Detect which cell encompasses the target text, then output its (x, y) center coordinate. 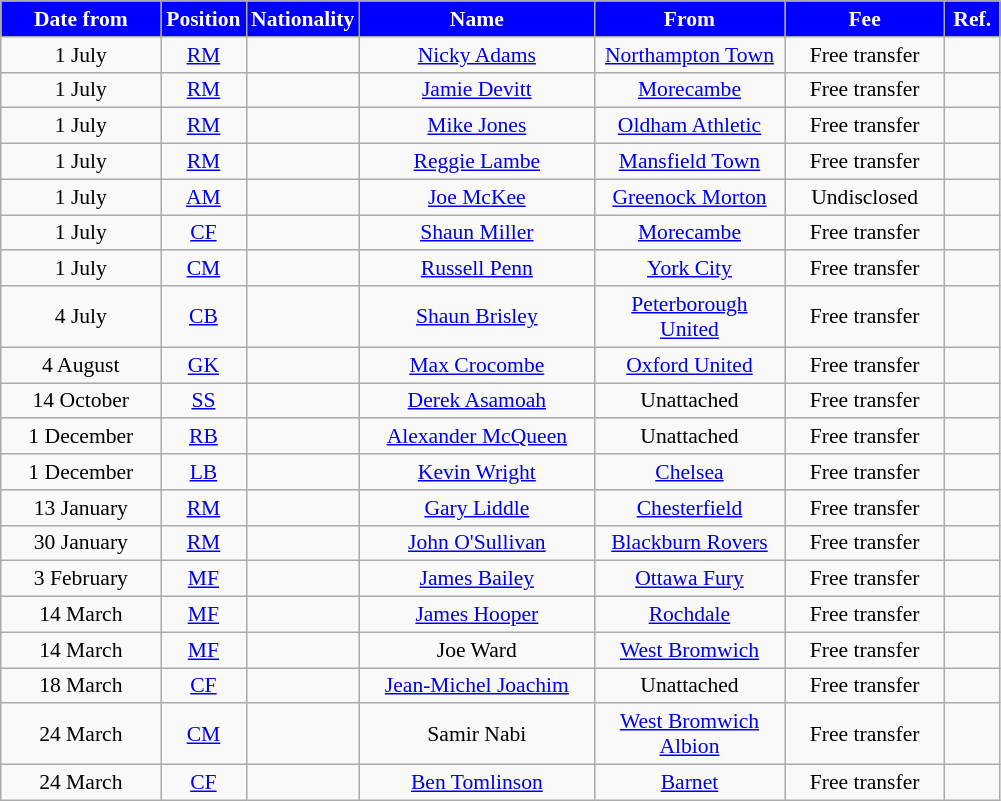
Russell Penn (476, 269)
Name (476, 19)
West Bromwich (689, 650)
West Bromwich Albion (689, 734)
Ben Tomlinson (476, 783)
Fee (865, 19)
GK (204, 365)
Nationality (302, 19)
Max Crocombe (476, 365)
Ottawa Fury (689, 579)
Ref. (972, 19)
Date from (81, 19)
Chelsea (689, 472)
Position (204, 19)
Mansfield Town (689, 162)
Joe McKee (476, 197)
4 August (81, 365)
AM (204, 197)
Greenock Morton (689, 197)
Undisclosed (865, 197)
3 February (81, 579)
LB (204, 472)
James Bailey (476, 579)
Reggie Lambe (476, 162)
Peterborough United (689, 316)
Chesterfield (689, 508)
Derek Asamoah (476, 401)
18 March (81, 686)
Alexander McQueen (476, 437)
Gary Liddle (476, 508)
14 October (81, 401)
York City (689, 269)
Northampton Town (689, 55)
SS (204, 401)
CB (204, 316)
Rochdale (689, 615)
Oldham Athletic (689, 126)
Shaun Brisley (476, 316)
13 January (81, 508)
Samir Nabi (476, 734)
30 January (81, 543)
Barnet (689, 783)
James Hooper (476, 615)
Blackburn Rovers (689, 543)
From (689, 19)
Mike Jones (476, 126)
Oxford United (689, 365)
4 July (81, 316)
RB (204, 437)
Nicky Adams (476, 55)
John O'Sullivan (476, 543)
Kevin Wright (476, 472)
Shaun Miller (476, 233)
Jamie Devitt (476, 90)
Jean-Michel Joachim (476, 686)
Joe Ward (476, 650)
